For the text-containing cell, return its midpoint in [x, y] coordinate format. 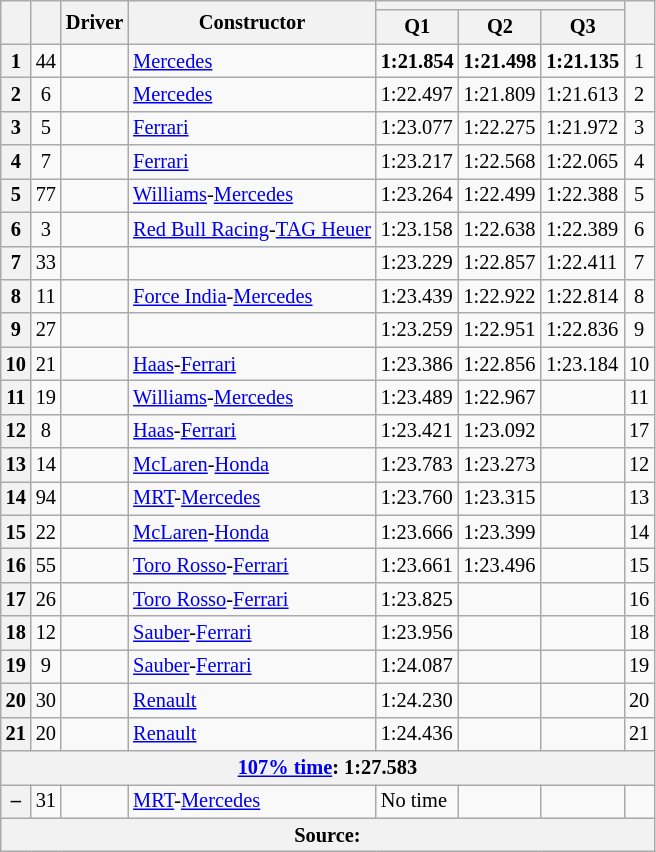
1:22.638 [500, 229]
1:22.389 [582, 229]
1:22.499 [500, 195]
Driver [94, 22]
1:21.498 [500, 61]
1:22.568 [500, 162]
1:23.399 [500, 532]
1:23.496 [500, 565]
1:21.972 [582, 128]
30 [46, 700]
1:23.092 [500, 431]
1:21.135 [582, 61]
No time [418, 801]
1:22.065 [582, 162]
1:23.217 [418, 162]
1:23.229 [418, 263]
1:23.264 [418, 195]
1:23.439 [418, 296]
1:23.386 [418, 364]
1:23.760 [418, 498]
1:22.951 [500, 330]
1:24.087 [418, 666]
1:22.411 [582, 263]
1:23.273 [500, 465]
1:23.956 [418, 633]
1:23.489 [418, 397]
Q2 [500, 27]
107% time: 1:27.583 [328, 767]
44 [46, 61]
1:23.825 [418, 599]
Q1 [418, 27]
1:22.857 [500, 263]
77 [46, 195]
1:23.077 [418, 128]
22 [46, 532]
1:22.856 [500, 364]
Constructor [252, 22]
1:23.783 [418, 465]
1:23.259 [418, 330]
1:22.275 [500, 128]
1:23.184 [582, 364]
27 [46, 330]
33 [46, 263]
1:22.388 [582, 195]
1:23.158 [418, 229]
1:23.315 [500, 498]
1:21.809 [500, 94]
1:24.230 [418, 700]
1:22.497 [418, 94]
Force India-Mercedes [252, 296]
Q3 [582, 27]
26 [46, 599]
1:22.922 [500, 296]
55 [46, 565]
– [16, 801]
31 [46, 801]
94 [46, 498]
Source: [328, 835]
1:21.613 [582, 94]
1:23.666 [418, 532]
1:23.661 [418, 565]
1:23.421 [418, 431]
1:22.814 [582, 296]
1:22.836 [582, 330]
1:22.967 [500, 397]
1:21.854 [418, 61]
Red Bull Racing-TAG Heuer [252, 229]
1:24.436 [418, 734]
